Return the (X, Y) coordinate for the center point of the cell that contains the specified text.  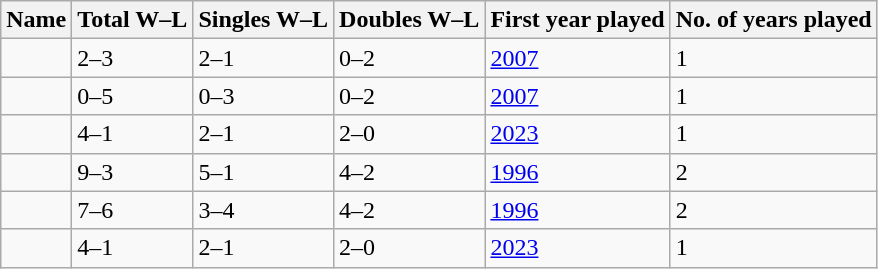
Total W–L (132, 20)
No. of years played (774, 20)
3–4 (264, 210)
0–5 (132, 96)
5–1 (264, 172)
2–3 (132, 58)
Name (36, 20)
7–6 (132, 210)
0–3 (264, 96)
Doubles W–L (410, 20)
Singles W–L (264, 20)
9–3 (132, 172)
First year played (578, 20)
